For the text-containing cell, return its midpoint in [X, Y] coordinate format. 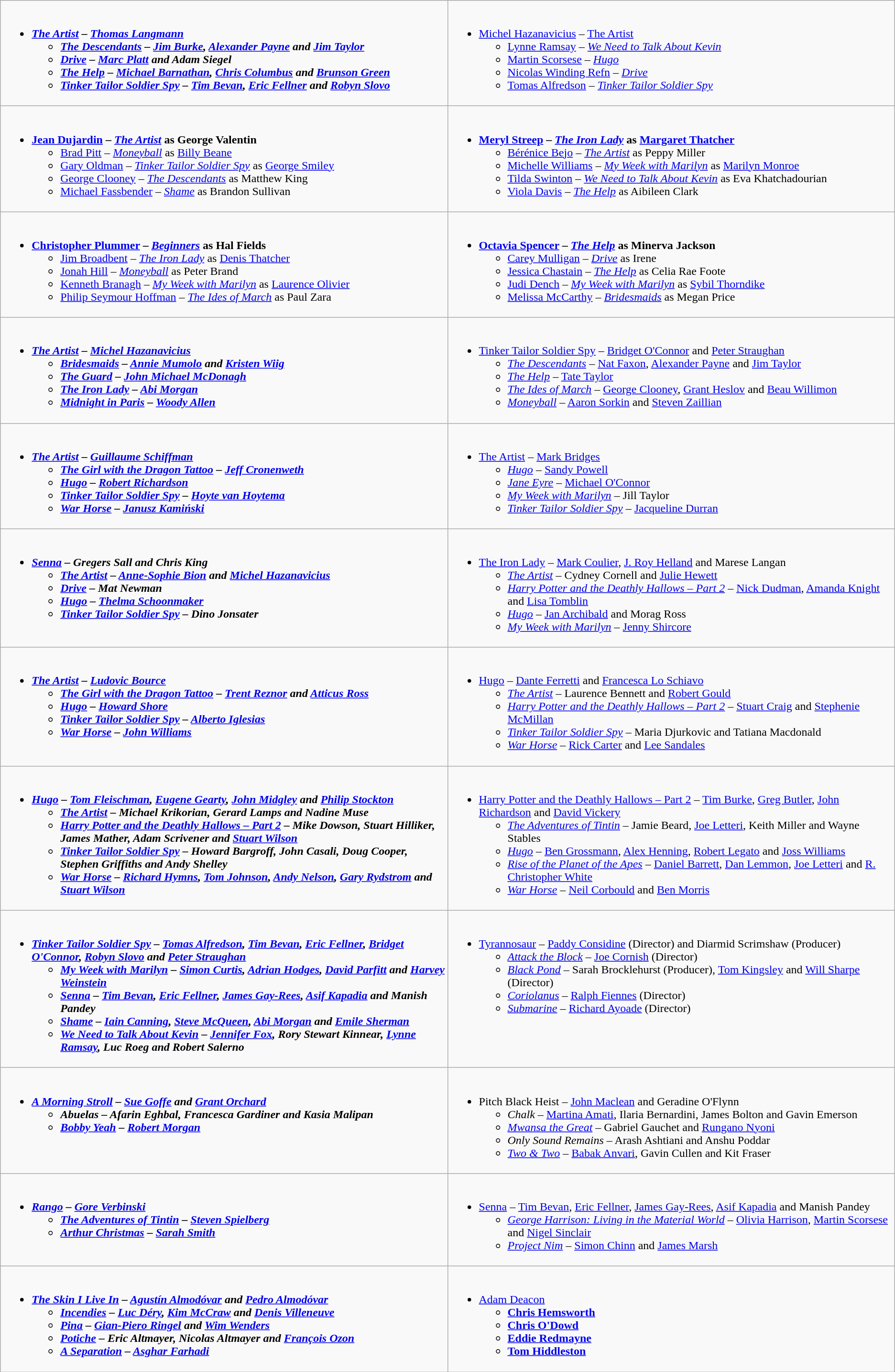
Adam DeaconChris HemsworthChris O'DowdEddie RedmayneTom Hiddleston [671, 1318]
Rango – Gore VerbinskiThe Adventures of Tintin – Steven SpielbergArthur Christmas – Sarah Smith [224, 1220]
A Morning Stroll – Sue Goffe and Grant OrchardAbuelas – Afarin Eghbal, Francesca Gardiner and Kasia MalipanBobby Yeah – Robert Morgan [224, 1121]
